From the cell containing the given text, extract its center point as (X, Y) coordinate. 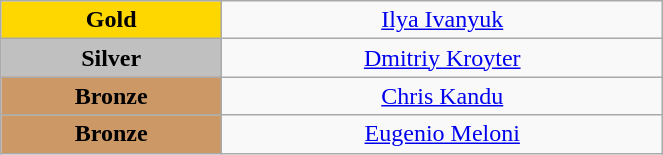
Eugenio Meloni (442, 134)
Dmitriy Kroyter (442, 58)
Ilya Ivanyuk (442, 20)
Gold (112, 20)
Silver (112, 58)
Chris Kandu (442, 96)
